Search for the cell housing the specified text and yield its [X, Y] center coordinate. 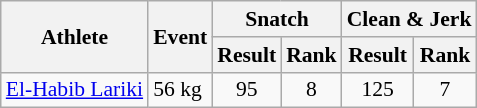
Snatch [276, 19]
8 [312, 90]
95 [246, 90]
Event [180, 36]
56 kg [180, 90]
Clean & Jerk [410, 19]
El-Habib Lariki [74, 90]
125 [378, 90]
7 [444, 90]
Athlete [74, 36]
